Identify which cell holds the provided text, then report its [X, Y] central coordinate. 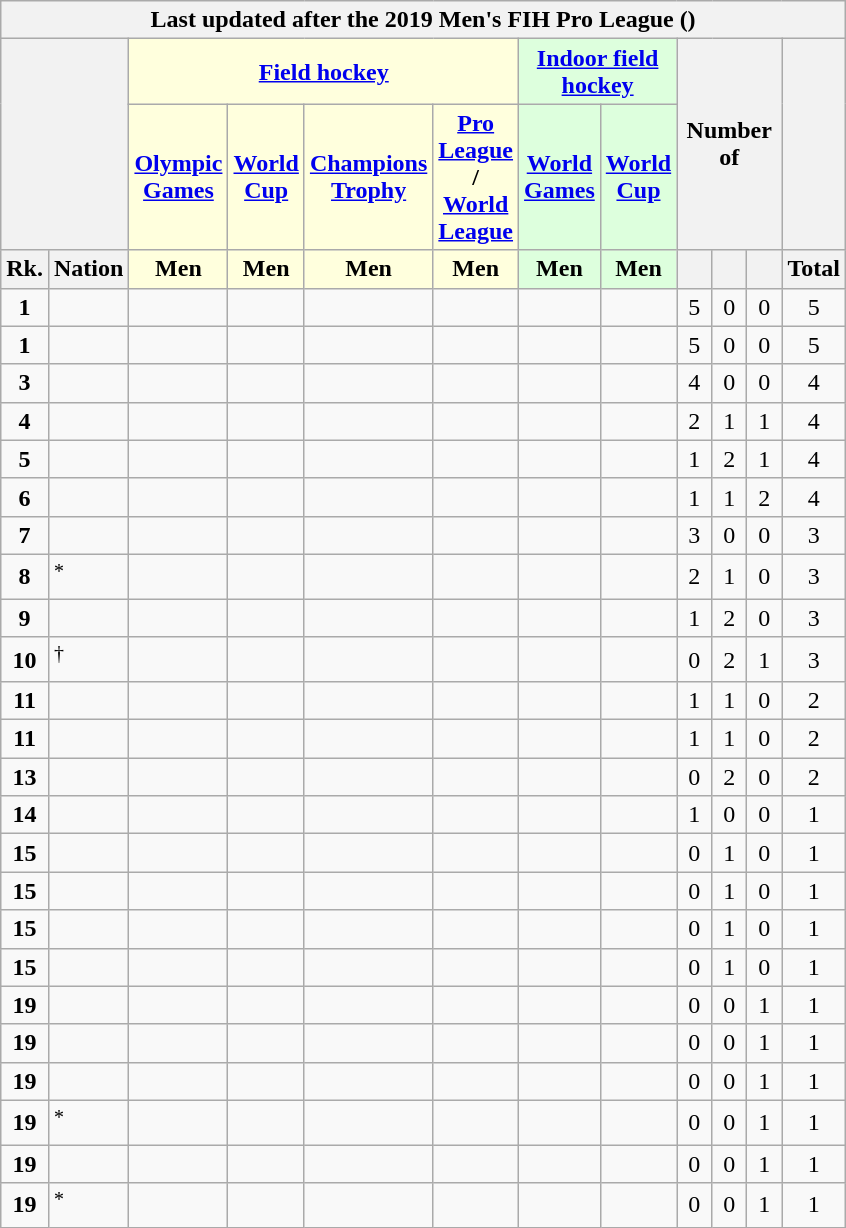
14 [25, 815]
World Games [560, 177]
10 [25, 660]
Champions Trophy [368, 177]
Total [814, 269]
Number of [730, 144]
9 [25, 618]
† [88, 660]
Rk. [25, 269]
Field hockey [324, 72]
6 [25, 497]
7 [25, 535]
Olympic Games [178, 177]
Pro League / World League [476, 177]
Indoor field hockey [598, 72]
Nation [88, 269]
13 [25, 777]
Last updated after the 2019 Men's FIH Pro League () [424, 20]
8 [25, 576]
